For the text-containing cell, return its midpoint in [X, Y] coordinate format. 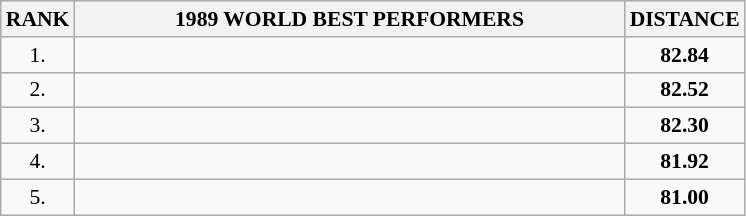
81.92 [685, 162]
4. [38, 162]
2. [38, 90]
3. [38, 126]
82.84 [685, 55]
1. [38, 55]
1989 WORLD BEST PERFORMERS [349, 19]
82.30 [685, 126]
81.00 [685, 197]
RANK [38, 19]
5. [38, 197]
82.52 [685, 90]
DISTANCE [685, 19]
